Detect which cell encompasses the target text, then output its (x, y) center coordinate. 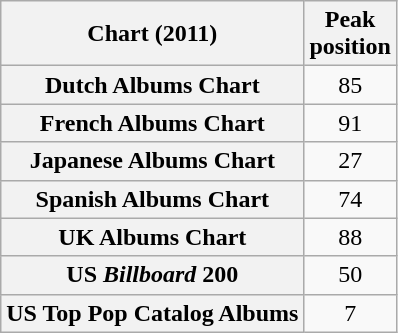
91 (350, 123)
Chart (2011) (152, 34)
7 (350, 313)
French Albums Chart (152, 123)
Dutch Albums Chart (152, 85)
UK Albums Chart (152, 237)
27 (350, 161)
85 (350, 85)
Peakposition (350, 34)
US Billboard 200 (152, 275)
Spanish Albums Chart (152, 199)
88 (350, 237)
Japanese Albums Chart (152, 161)
50 (350, 275)
US Top Pop Catalog Albums (152, 313)
74 (350, 199)
